From the cell containing the given text, extract its center point as [x, y] coordinate. 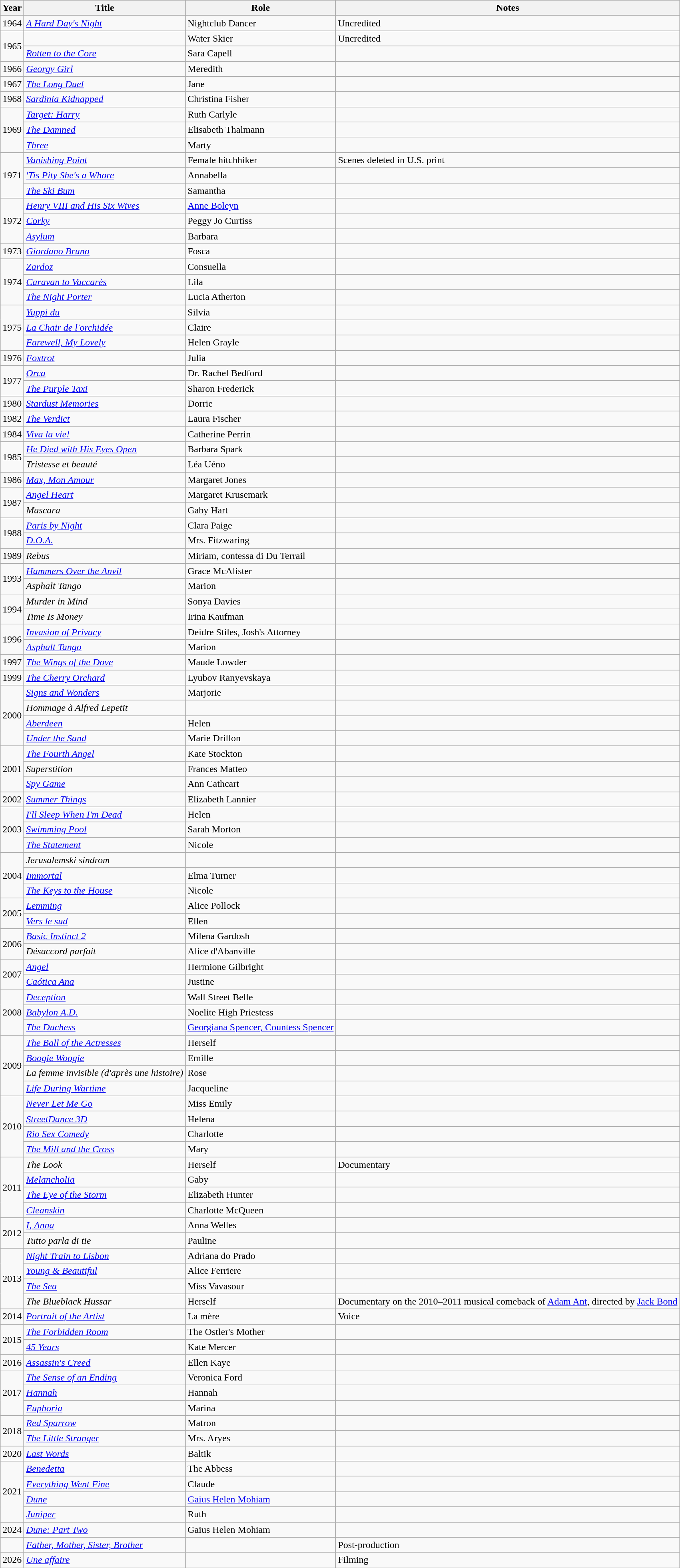
Lila [261, 282]
2010 [12, 1126]
I'll Sleep When I'm Dead [105, 814]
Farewell, My Lovely [105, 343]
Sharon Frederick [261, 388]
1989 [12, 556]
Notes [508, 8]
Title [105, 8]
Rotten to the Core [105, 54]
A Hard Day's Night [105, 23]
1967 [12, 84]
Benedetta [105, 1469]
The Keys to the House [105, 890]
Caótica Ana [105, 982]
2024 [12, 1530]
2016 [12, 1362]
Elisabeth Thalmann [261, 130]
2002 [12, 799]
Julia [261, 358]
The Night Porter [105, 297]
Sardinia Kidnapped [105, 99]
Désaccord parfait [105, 952]
Hammers Over the Anvil [105, 571]
1993 [12, 579]
Viva la vie! [105, 434]
The Long Duel [105, 84]
1982 [12, 419]
Angel [105, 967]
Charlotte McQueen [261, 1210]
Melancholia [105, 1180]
Miss Vavasour [261, 1286]
2004 [12, 875]
Laura Fischer [261, 419]
1996 [12, 639]
Night Train to Lisbon [105, 1256]
Claire [261, 327]
Hommage à Alfred Lepetit [105, 708]
Signs and Wonders [105, 693]
Grace McAlister [261, 571]
Dune [105, 1499]
The Little Stranger [105, 1438]
Wall Street Belle [261, 997]
Noelite High Priestess [261, 1012]
Ruth Carlyle [261, 114]
Everything Went Fine [105, 1484]
1977 [12, 381]
Mary [261, 1149]
1966 [12, 69]
1999 [12, 678]
Murder in Mind [105, 601]
Lucia Atherton [261, 297]
The Ball of the Actresses [105, 1043]
1973 [12, 251]
Angel Heart [105, 495]
2008 [12, 1012]
Margaret Jones [261, 480]
Baltik [261, 1454]
Anne Boleyn [261, 206]
Vers le sud [105, 921]
The Duchess [105, 1027]
2020 [12, 1454]
Une affaire [105, 1560]
1968 [12, 99]
2013 [12, 1279]
Irina Kaufman [261, 616]
Rio Sex Comedy [105, 1134]
Mrs. Fitzwaring [261, 541]
1984 [12, 434]
La Chair de l'orchidée [105, 327]
1974 [12, 282]
Annabella [261, 175]
2015 [12, 1339]
La femme invisible (d'après une histoire) [105, 1073]
Anna Welles [261, 1225]
Life During Wartime [105, 1088]
Sonya Davies [261, 601]
Juniper [105, 1514]
Elizabeth Lannier [261, 799]
Ann Cathcart [261, 784]
Lyubov Ranyevskaya [261, 678]
Rebus [105, 556]
1985 [12, 457]
Marjorie [261, 693]
The Abbess [261, 1469]
The Ostler's Mother [261, 1332]
Henry VIII and His Six Wives [105, 206]
2021 [12, 1492]
The Cherry Orchard [105, 678]
1965 [12, 46]
Superstition [105, 769]
Samantha [261, 191]
Catherine Perrin [261, 434]
1971 [12, 175]
Documentary [508, 1165]
Justine [261, 982]
Lemming [105, 906]
Foxtrot [105, 358]
The Fourth Angel [105, 754]
Jacqueline [261, 1088]
Water Skier [261, 38]
Matron [261, 1423]
Helen Grayle [261, 343]
Clara Paige [261, 525]
Silvia [261, 312]
The Mill and the Cross [105, 1149]
2012 [12, 1233]
The Damned [105, 130]
Deidre Stiles, Josh's Attorney [261, 632]
Deception [105, 997]
Young & Beautiful [105, 1271]
Female hitchhiker [261, 160]
Veronica Ford [261, 1377]
The Forbidden Room [105, 1332]
Margaret Krusemark [261, 495]
Rose [261, 1073]
2017 [12, 1392]
Léa Uéno [261, 465]
Last Words [105, 1454]
2007 [12, 974]
The Eye of the Storm [105, 1195]
Georgy Girl [105, 69]
Under the Sand [105, 738]
Helena [261, 1119]
Claude [261, 1484]
Milena Gardosh [261, 936]
The Purple Taxi [105, 388]
Caravan to Vaccarès [105, 282]
Role [261, 8]
Stardust Memories [105, 403]
Dune: Part Two [105, 1530]
Miss Emily [261, 1103]
The Sea [105, 1286]
1988 [12, 533]
Jerusalemski sindrom [105, 860]
2018 [12, 1431]
Corky [105, 221]
Miriam, contessa di Du Terrail [261, 556]
Marie Drillon [261, 738]
Basic Instinct 2 [105, 936]
Mrs. Aryes [261, 1438]
Dorrie [261, 403]
I, Anna [105, 1225]
1997 [12, 662]
Jane [261, 84]
Paris by Night [105, 525]
2009 [12, 1065]
Marina [261, 1408]
2014 [12, 1317]
Barbara [261, 236]
1975 [12, 327]
Tristesse et beauté [105, 465]
Scenes deleted in U.S. print [508, 160]
Summer Things [105, 799]
Assassin's Creed [105, 1362]
Barbara Spark [261, 449]
Elma Turner [261, 875]
The Blueblack Hussar [105, 1301]
Alice Pollock [261, 906]
Portrait of the Artist [105, 1317]
1987 [12, 503]
Voice [508, 1317]
The Ski Bum [105, 191]
The Statement [105, 845]
Cleanskin [105, 1210]
Aberdeen [105, 723]
Marty [261, 145]
1986 [12, 480]
Christina Fisher [261, 99]
D.O.A. [105, 541]
1976 [12, 358]
2003 [12, 830]
1972 [12, 221]
Time Is Money [105, 616]
2026 [12, 1560]
Immortal [105, 875]
Max, Mon Amour [105, 480]
StreetDance 3D [105, 1119]
Charlotte [261, 1134]
Kate Stockton [261, 754]
Euphoria [105, 1408]
Zardoz [105, 267]
2000 [12, 716]
Orca [105, 373]
Nightclub Dancer [261, 23]
1980 [12, 403]
Maude Lowder [261, 662]
2001 [12, 769]
45 Years [105, 1347]
Spy Game [105, 784]
Father, Mother, Sister, Brother [105, 1545]
Vanishing Point [105, 160]
Alice Ferriere [261, 1271]
Mascara [105, 510]
Three [105, 145]
2005 [12, 913]
Invasion of Privacy [105, 632]
Fosca [261, 251]
Emille [261, 1058]
Peggy Jo Curtiss [261, 221]
La mère [261, 1317]
The Look [105, 1165]
Sarah Morton [261, 830]
The Wings of the Dove [105, 662]
Boogie Woogie [105, 1058]
Adriana do Prado [261, 1256]
'Tis Pity She's a Whore [105, 175]
Documentary on the 2010–2011 musical comeback of Adam Ant, directed by Jack Bond [508, 1301]
Gaby [261, 1180]
1964 [12, 23]
Consuella [261, 267]
Never Let Me Go [105, 1103]
The Verdict [105, 419]
Post-production [508, 1545]
2006 [12, 944]
2011 [12, 1187]
Year [12, 8]
The Sense of an Ending [105, 1377]
Meredith [261, 69]
Ellen [261, 921]
Babylon A.D. [105, 1012]
Filming [508, 1560]
Tutto parla di tie [105, 1241]
Target: Harry [105, 114]
1969 [12, 130]
Red Sparrow [105, 1423]
Ellen Kaye [261, 1362]
Swimming Pool [105, 830]
Georgiana Spencer, Countess Spencer [261, 1027]
Gaby Hart [261, 510]
1994 [12, 609]
Yuppi du [105, 312]
Giordano Bruno [105, 251]
Ruth [261, 1514]
Dr. Rachel Bedford [261, 373]
Frances Matteo [261, 769]
Elizabeth Hunter [261, 1195]
Alice d'Abanville [261, 952]
Kate Mercer [261, 1347]
Hermione Gilbright [261, 967]
Pauline [261, 1241]
Sara Capell [261, 54]
He Died with His Eyes Open [105, 449]
Asylum [105, 236]
